Find where the given text appears and provide that cell's center as (x, y) coordinate. 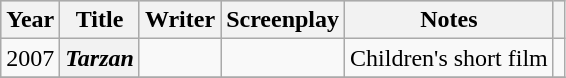
Children's short film (450, 58)
2007 (30, 58)
Title (100, 20)
Screenplay (283, 20)
Notes (450, 20)
Writer (180, 20)
Tarzan (100, 58)
Year (30, 20)
